Determine the (x, y) coordinate at the center of the cell enclosing the given text.  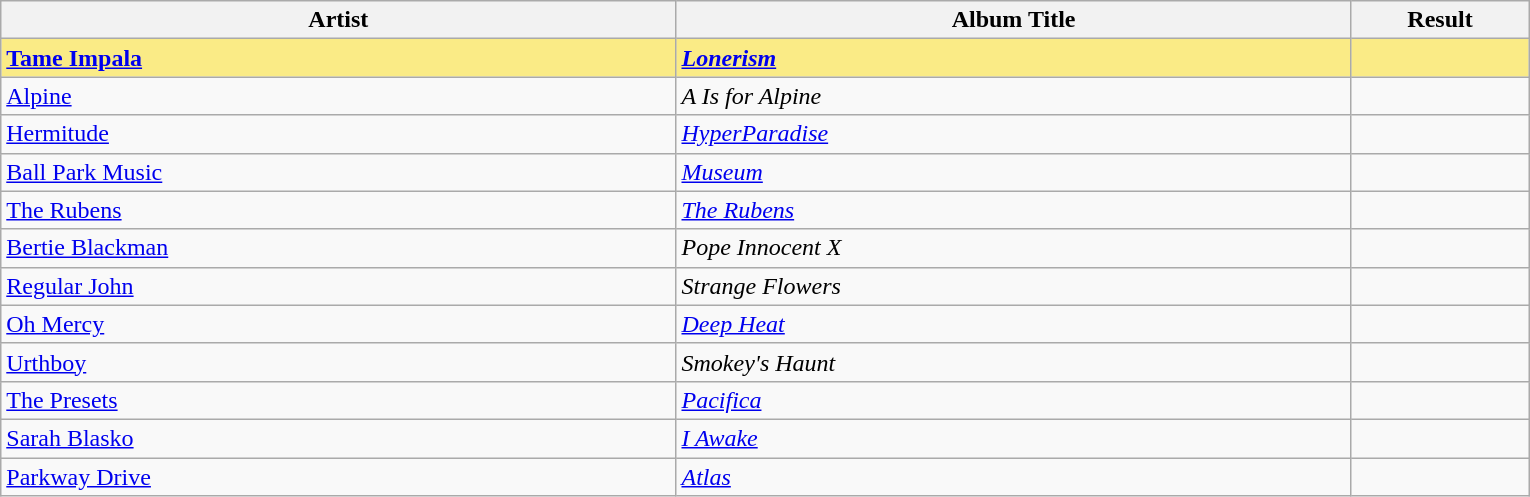
Strange Flowers (1014, 286)
Smokey's Haunt (1014, 362)
Atlas (1014, 477)
Artist (338, 20)
A Is for Alpine (1014, 96)
Parkway Drive (338, 477)
Regular John (338, 286)
Deep Heat (1014, 324)
Ball Park Music (338, 172)
Result (1440, 20)
The Presets (338, 400)
Lonerism (1014, 58)
Urthboy (338, 362)
Alpine (338, 96)
I Awake (1014, 438)
Museum (1014, 172)
Tame Impala (338, 58)
Pope Innocent X (1014, 248)
Album Title (1014, 20)
Sarah Blasko (338, 438)
Oh Mercy (338, 324)
Hermitude (338, 134)
Bertie Blackman (338, 248)
HyperParadise (1014, 134)
Pacifica (1014, 400)
